Return the [X, Y] coordinate for the center point of the cell that contains the specified text.  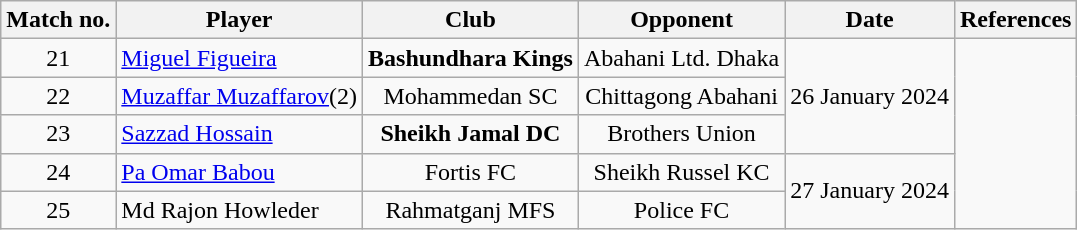
27 January 2024 [870, 191]
22 [58, 96]
Opponent [681, 20]
Rahmatganj MFS [471, 210]
Muzaffar Muzaffarov(2) [240, 96]
25 [58, 210]
Police FC [681, 210]
Sheikh Russel KC [681, 172]
21 [58, 58]
Bashundhara Kings [471, 58]
Sazzad Hossain [240, 134]
Miguel Figueira [240, 58]
24 [58, 172]
Fortis FC [471, 172]
Match no. [58, 20]
Md Rajon Howleder [240, 210]
26 January 2024 [870, 96]
Chittagong Abahani [681, 96]
Sheikh Jamal DC [471, 134]
Club [471, 20]
Pa Omar Babou [240, 172]
Mohammedan SC [471, 96]
Player [240, 20]
Brothers Union [681, 134]
References [1016, 20]
Abahani Ltd. Dhaka [681, 58]
23 [58, 134]
Date [870, 20]
